Identify which cell holds the provided text, then report its (X, Y) central coordinate. 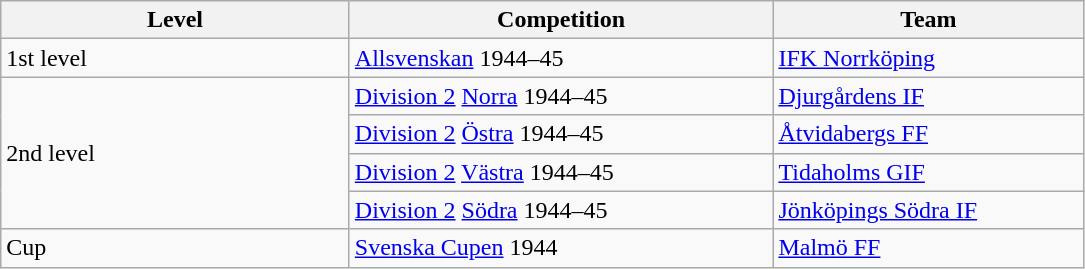
Jönköpings Södra IF (928, 210)
Cup (176, 248)
1st level (176, 58)
Malmö FF (928, 248)
Level (176, 20)
Competition (561, 20)
Division 2 Västra 1944–45 (561, 172)
Team (928, 20)
Division 2 Norra 1944–45 (561, 96)
Svenska Cupen 1944 (561, 248)
Allsvenskan 1944–45 (561, 58)
Tidaholms GIF (928, 172)
Division 2 Östra 1944–45 (561, 134)
IFK Norrköping (928, 58)
Division 2 Södra 1944–45 (561, 210)
2nd level (176, 153)
Åtvidabergs FF (928, 134)
Djurgårdens IF (928, 96)
